Find where the given text appears and provide that cell's center as (x, y) coordinate. 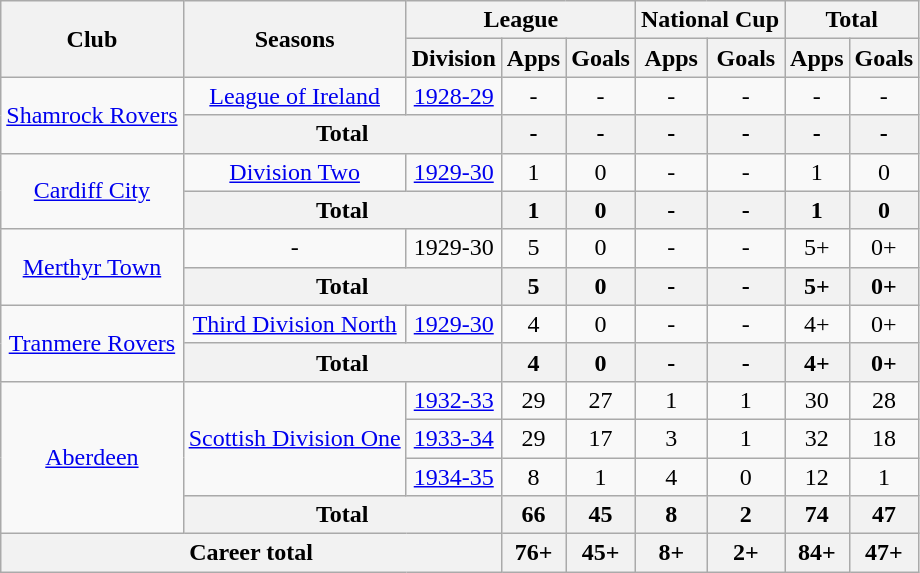
Scottish Division One (294, 438)
28 (884, 400)
Tranmere Rovers (92, 343)
32 (817, 438)
Shamrock Rovers (92, 115)
12 (817, 477)
Career total (252, 553)
45+ (601, 553)
League of Ireland (294, 96)
8+ (671, 553)
1933-34 (454, 438)
2 (746, 515)
National Cup (710, 20)
27 (601, 400)
Division Two (294, 172)
Cardiff City (92, 191)
1934-35 (454, 477)
1932-33 (454, 400)
18 (884, 438)
17 (601, 438)
47+ (884, 553)
1928-29 (454, 96)
Club (92, 39)
League (520, 20)
76+ (533, 553)
Aberdeen (92, 457)
Seasons (294, 39)
2+ (746, 553)
47 (884, 515)
45 (601, 515)
30 (817, 400)
66 (533, 515)
3 (671, 438)
Division (454, 58)
74 (817, 515)
84+ (817, 553)
Merthyr Town (92, 267)
Third Division North (294, 324)
